Determine the (x, y) coordinate at the center of the cell enclosing the given text.  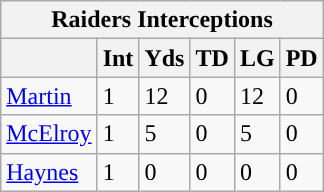
PD (302, 58)
Int (118, 58)
Martin (49, 96)
Haynes (49, 172)
Raiders Interceptions (162, 20)
TD (212, 58)
Yds (164, 58)
LG (257, 58)
McElroy (49, 134)
